Locate the cell with the specified text and output its (x, y) center coordinate. 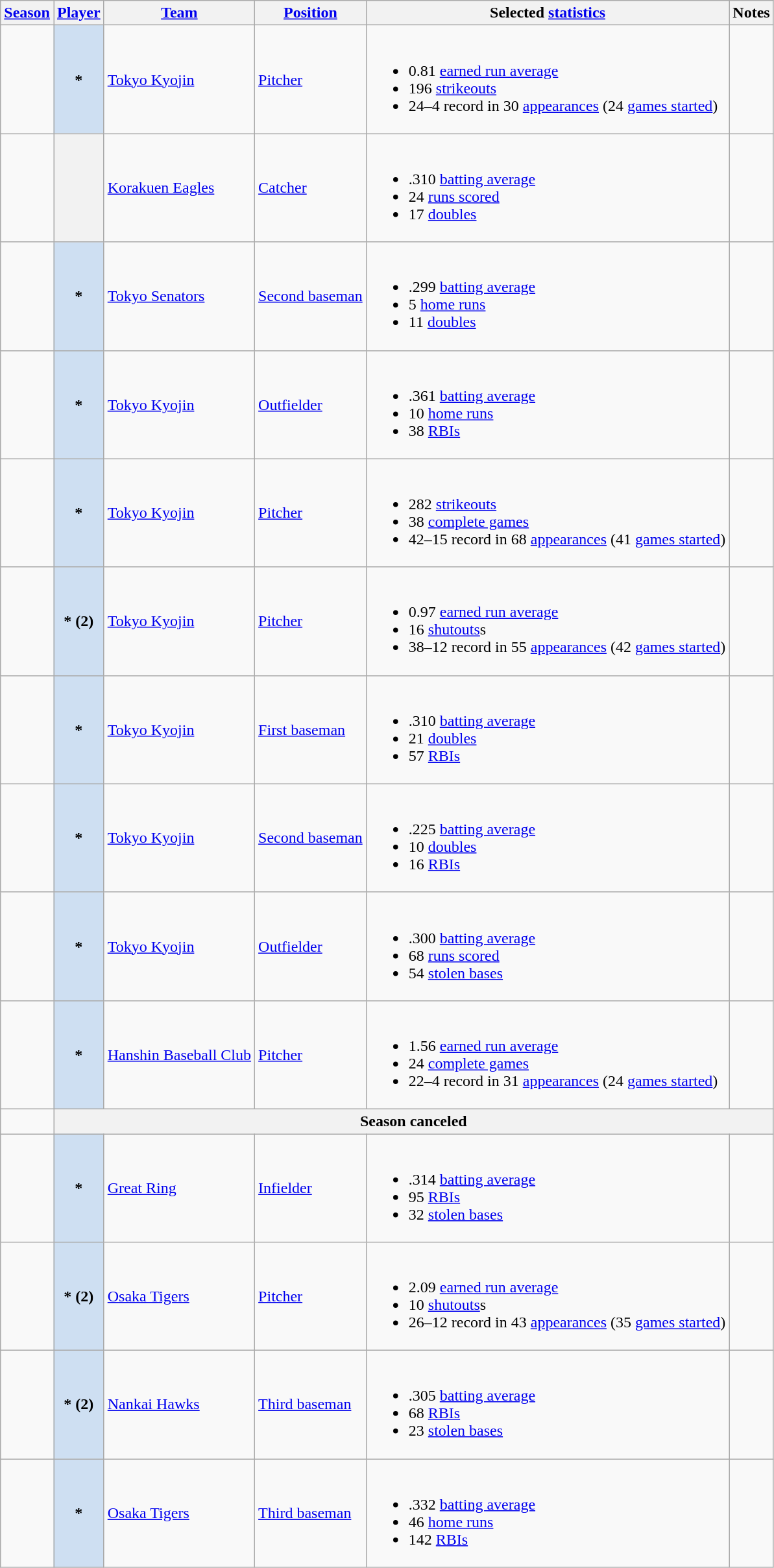
.299 batting average5 home runs11 doubles (548, 296)
Infielder (311, 1188)
Team (179, 13)
0.97 earned run average16 shutoutss38–12 record in 55 appearances (42 games started) (548, 621)
.305 batting average68 RBIs23 stolen bases (548, 1405)
Catcher (311, 188)
Nankai Hawks (179, 1405)
.300 batting average68 runs scored54 stolen bases (548, 946)
Position (311, 13)
2.09 earned run average10 shutoutss26–12 record in 43 appearances (35 games started) (548, 1296)
First baseman (311, 729)
1.56 earned run average24 complete games22–4 record in 31 appearances (24 games started) (548, 1055)
Player (79, 13)
Hanshin Baseball Club (179, 1055)
0.81 earned run average196 strikeouts24–4 record in 30 appearances (24 games started) (548, 79)
.332 batting average46 home runs142 RBIs (548, 1513)
Great Ring (179, 1188)
Selected statistics (548, 13)
Season (27, 13)
.310 batting average21 doubles57 RBIs (548, 729)
Notes (751, 13)
Korakuen Eagles (179, 188)
282 strikeouts38 complete games42–15 record in 68 appearances (41 games started) (548, 513)
.314 batting average95 RBIs32 stolen bases (548, 1188)
.310 batting average24 runs scored17 doubles (548, 188)
Season canceled (413, 1121)
.361 batting average10 home runs38 RBIs (548, 405)
Tokyo Senators (179, 296)
.225 batting average10 doubles16 RBIs (548, 838)
